Output the [X, Y] coordinate of the center of the cell containing the given text.  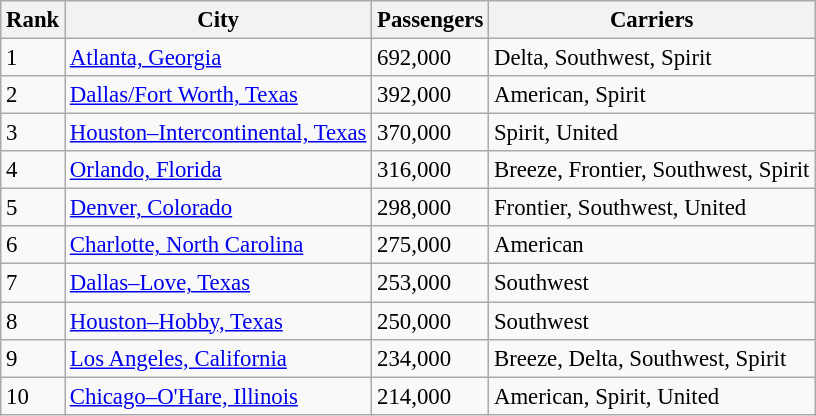
4 [33, 170]
Chicago–O'Hare, Illinois [218, 396]
Houston–Intercontinental, Texas [218, 133]
5 [33, 208]
9 [33, 358]
298,000 [430, 208]
370,000 [430, 133]
Spirit, United [652, 133]
316,000 [430, 170]
Orlando, Florida [218, 170]
Atlanta, Georgia [218, 58]
2 [33, 95]
275,000 [430, 245]
Breeze, Frontier, Southwest, Spirit [652, 170]
Breeze, Delta, Southwest, Spirit [652, 358]
392,000 [430, 95]
Carriers [652, 20]
Los Angeles, California [218, 358]
10 [33, 396]
Houston–Hobby, Texas [218, 321]
234,000 [430, 358]
American, Spirit, United [652, 396]
3 [33, 133]
8 [33, 321]
1 [33, 58]
Passengers [430, 20]
6 [33, 245]
Dallas–Love, Texas [218, 283]
Charlotte, North Carolina [218, 245]
250,000 [430, 321]
American [652, 245]
253,000 [430, 283]
692,000 [430, 58]
7 [33, 283]
Dallas/Fort Worth, Texas [218, 95]
214,000 [430, 396]
American, Spirit [652, 95]
Rank [33, 20]
Delta, Southwest, Spirit [652, 58]
Denver, Colorado [218, 208]
Frontier, Southwest, United [652, 208]
City [218, 20]
